Provide the [x, y] coordinate of the cell's center where the given text is located.  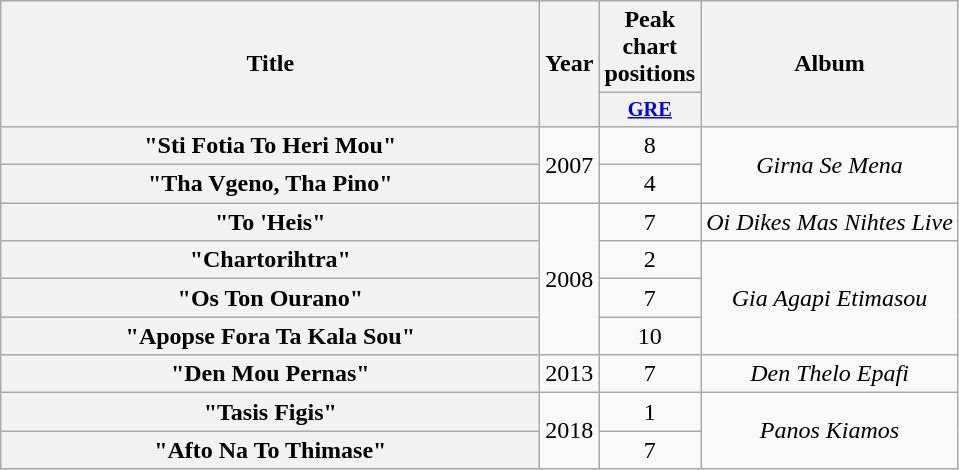
Peak chart positions [650, 47]
"Apopse Fora Ta Kala Sou" [270, 336]
Title [270, 64]
8 [650, 145]
"Den Mou Pernas" [270, 374]
"Tasis Figis" [270, 412]
Album [830, 64]
Oi Dikes Mas Nihtes Live [830, 222]
"Afto Na To Thimase" [270, 450]
Girna Se Mena [830, 164]
GRE [650, 110]
10 [650, 336]
"Chartorihtra" [270, 260]
Panos Kiamos [830, 431]
2007 [570, 164]
"Os Ton Ourano" [270, 298]
"Tha Vgeno, Tha Pino" [270, 184]
Year [570, 64]
Den Thelo Epafi [830, 374]
2018 [570, 431]
2013 [570, 374]
1 [650, 412]
"To 'Heis" [270, 222]
Gia Agapi Etimasou [830, 298]
4 [650, 184]
2008 [570, 279]
2 [650, 260]
"Sti Fotia To Heri Mou" [270, 145]
